Extract the (X, Y) coordinate from the center of the cell holding the provided text.  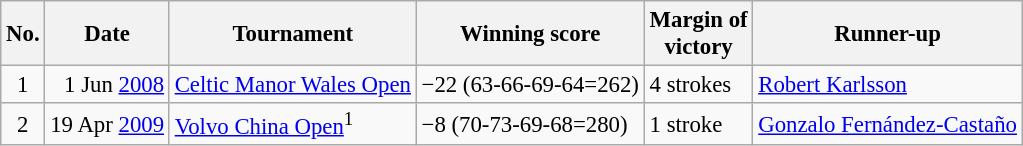
−8 (70-73-69-68=280) (530, 124)
1 stroke (698, 124)
2 (23, 124)
1 Jun 2008 (107, 85)
1 (23, 85)
Robert Karlsson (888, 85)
Margin ofvictory (698, 34)
Runner-up (888, 34)
No. (23, 34)
Celtic Manor Wales Open (292, 85)
Gonzalo Fernández-Castaño (888, 124)
Date (107, 34)
19 Apr 2009 (107, 124)
−22 (63-66-69-64=262) (530, 85)
Volvo China Open1 (292, 124)
4 strokes (698, 85)
Winning score (530, 34)
Tournament (292, 34)
